Output the [x, y] coordinate of the center of the cell containing the given text.  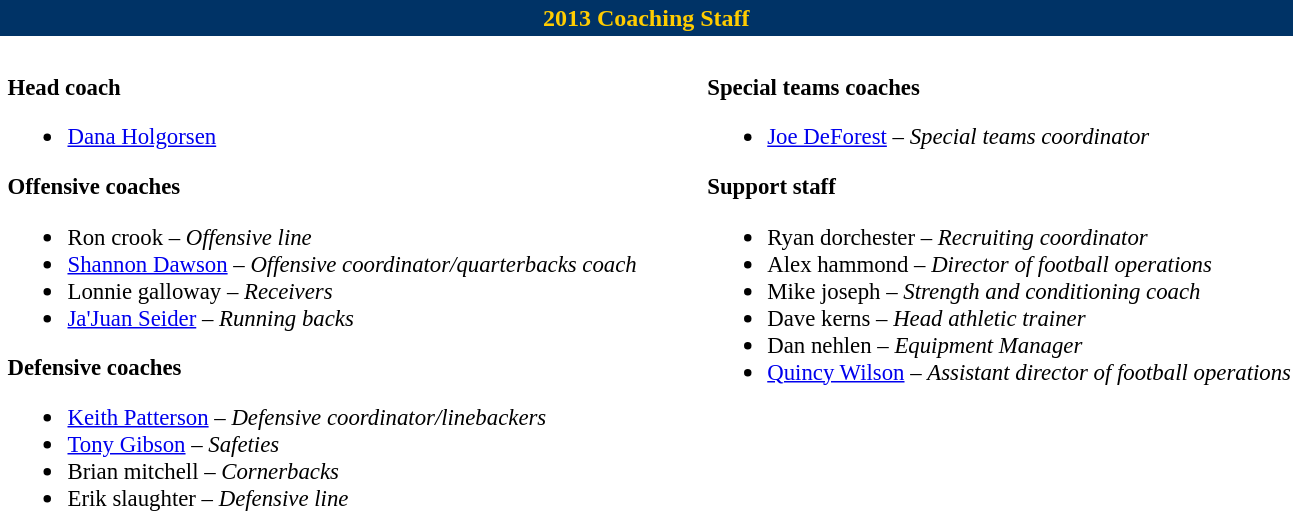
2013 Coaching Staff [646, 18]
